Return the (X, Y) coordinate for the center point of the cell that contains the specified text.  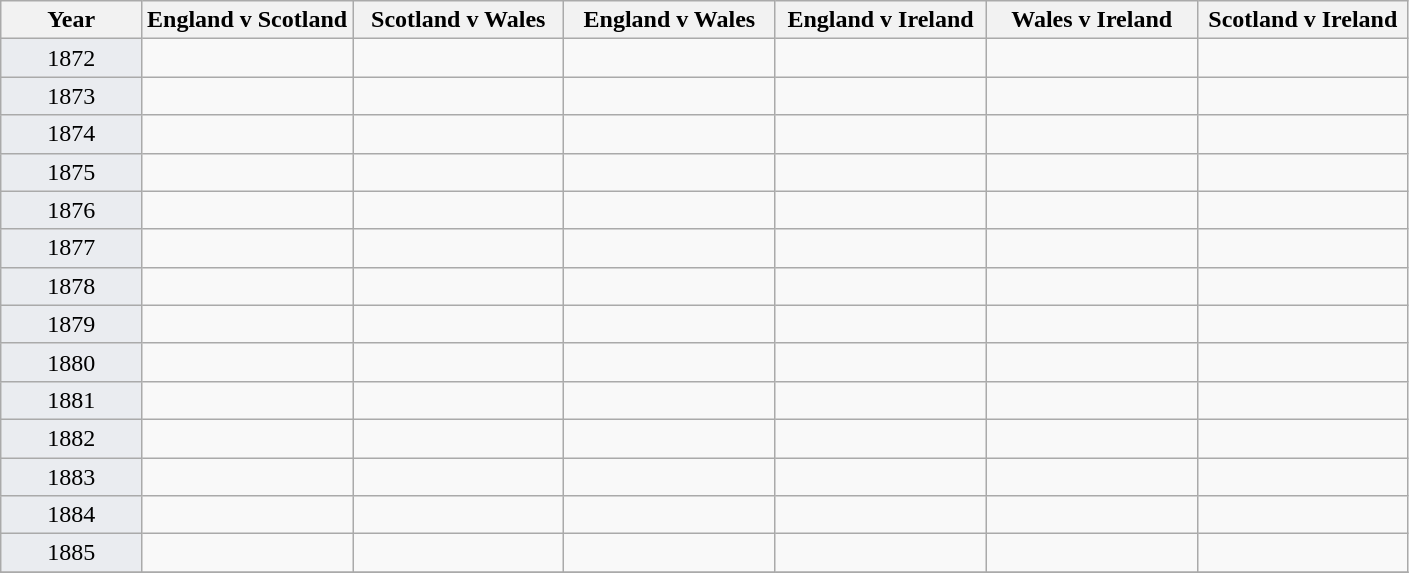
1878 (72, 286)
1882 (72, 438)
Scotland v Ireland (1302, 20)
1872 (72, 58)
England v Scotland (248, 20)
1879 (72, 324)
1885 (72, 553)
1880 (72, 362)
1875 (72, 172)
1874 (72, 134)
1884 (72, 515)
1877 (72, 248)
1873 (72, 96)
England v Ireland (880, 20)
Wales v Ireland (1092, 20)
Scotland v Wales (458, 20)
1876 (72, 210)
England v Wales (670, 20)
1883 (72, 477)
1881 (72, 400)
Year (72, 20)
